Extract the (x, y) coordinate from the center of the cell holding the provided text.  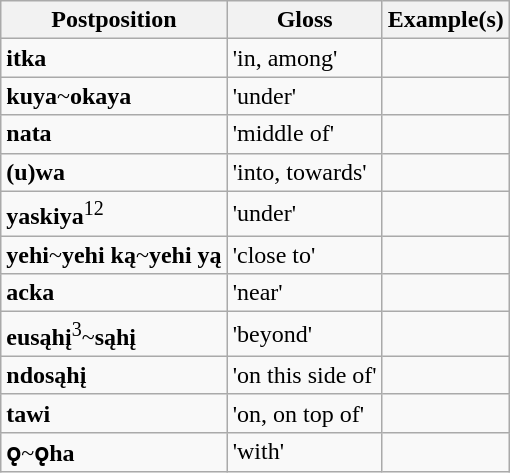
eusąhį3~sąhį (114, 334)
ndosąhį (114, 375)
Gloss (304, 20)
'beyond' (304, 334)
Example(s) (446, 20)
(u)wa (114, 172)
'on, on top of' (304, 413)
itka (114, 58)
'on this side of' (304, 375)
ǫ~ǫha (114, 452)
'with' (304, 452)
kuya~okaya (114, 96)
yehi~yehi ką~yehi yą (114, 255)
tawi (114, 413)
acka (114, 293)
'middle of' (304, 134)
'in, among' (304, 58)
yaskiya12 (114, 214)
'into, towards' (304, 172)
'near' (304, 293)
Postposition (114, 20)
nata (114, 134)
'close to' (304, 255)
